For the text-containing cell, return its midpoint in [X, Y] coordinate format. 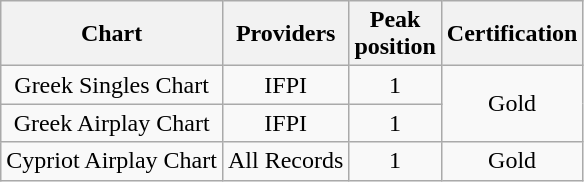
Greek Airplay Chart [112, 123]
Peak position [395, 34]
Greek Singles Chart [112, 85]
Chart [112, 34]
Providers [285, 34]
Certification [512, 34]
All Records [285, 161]
Cypriot Airplay Chart [112, 161]
